Output the (X, Y) coordinate of the center of the cell containing the given text.  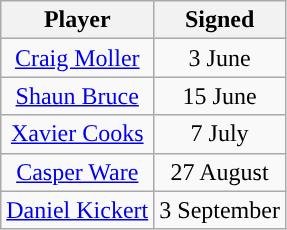
Player (78, 20)
Signed (220, 20)
15 June (220, 96)
Xavier Cooks (78, 134)
Craig Moller (78, 58)
3 September (220, 210)
3 June (220, 58)
Daniel Kickert (78, 210)
7 July (220, 134)
Shaun Bruce (78, 96)
27 August (220, 172)
Casper Ware (78, 172)
